Provide the [x, y] coordinate of the cell's center where the given text is located.  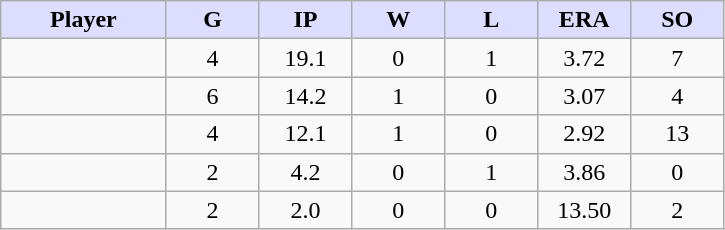
4.2 [306, 172]
14.2 [306, 96]
Player [84, 20]
13 [678, 134]
19.1 [306, 58]
6 [212, 96]
L [492, 20]
2.0 [306, 210]
3.72 [584, 58]
W [398, 20]
3.86 [584, 172]
12.1 [306, 134]
3.07 [584, 96]
13.50 [584, 210]
ERA [584, 20]
7 [678, 58]
SO [678, 20]
2.92 [584, 134]
G [212, 20]
IP [306, 20]
